Return the (x, y) coordinate for the center point of the cell that contains the specified text.  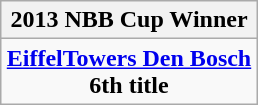
2013 NBB Cup Winner (129, 20)
EiffelTowers Den Bosch 6th title (129, 72)
